Identify which cell holds the provided text, then report its [x, y] central coordinate. 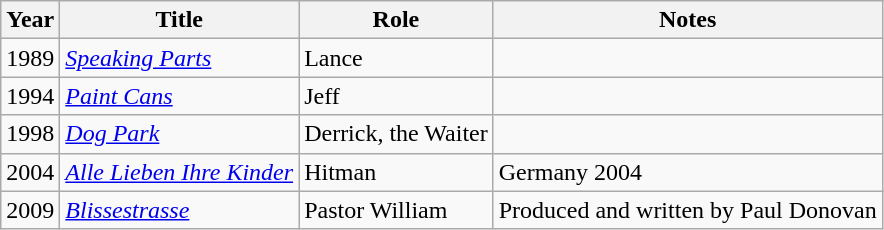
Blissestrasse [180, 210]
Paint Cans [180, 96]
Speaking Parts [180, 58]
Pastor William [396, 210]
Lance [396, 58]
Dog Park [180, 134]
Derrick, the Waiter [396, 134]
Hitman [396, 172]
Germany 2004 [688, 172]
1994 [30, 96]
Role [396, 20]
Jeff [396, 96]
2009 [30, 210]
1998 [30, 134]
Title [180, 20]
Notes [688, 20]
Produced and written by Paul Donovan [688, 210]
Year [30, 20]
Alle Lieben Ihre Kinder [180, 172]
1989 [30, 58]
2004 [30, 172]
